Output the (x, y) coordinate of the center of the cell containing the given text.  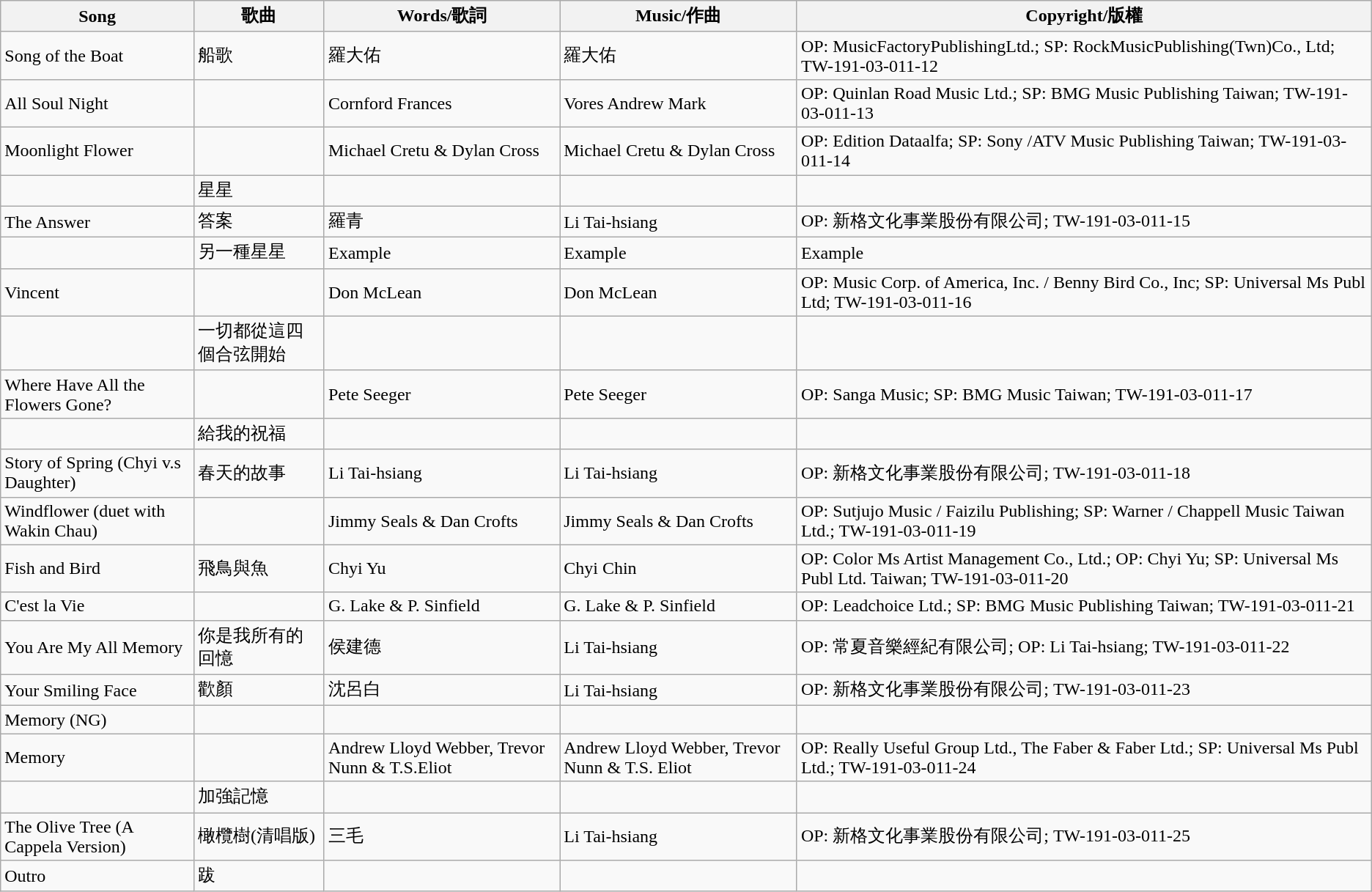
OP: MusicFactoryPublishingLtd.; SP: RockMusicPublishing(Twn)Co., Ltd; TW-191-03-011-12 (1084, 56)
OP: Sutjujo Music / Faizilu Publishing; SP: Warner / Chappell Music Taiwan Ltd.; TW-191-03-011-19 (1084, 520)
春天的故事 (259, 473)
OP: 常夏音樂經紀有限公司; OP: Li Tai-hsiang; TW-191-03-011-22 (1084, 647)
OP: Edition Dataalfa; SP: Sony /ATV Music Publishing Taiwan; TW-191-03-011-14 (1084, 151)
羅青 (441, 221)
Memory (NG) (97, 720)
OP: Leadchoice Ltd.; SP: BMG Music Publishing Taiwan; TW-191-03-011-21 (1084, 606)
OP: Sanga Music; SP: BMG Music Taiwan; TW-191-03-011-17 (1084, 394)
星星 (259, 191)
Chyi Chin (679, 569)
Windflower (duet with Wakin Chau) (97, 520)
歌曲 (259, 16)
一切都從這四個合弦開始 (259, 343)
OP: 新格文化事業股份有限公司; TW-191-03-011-23 (1084, 690)
The Olive Tree (A Cappela Version) (97, 836)
OP: Color Ms Artist Management Co., Ltd.; OP: Chyi Yu; SP: Universal Ms Publ Ltd. Taiwan; TW-191-03-011-20 (1084, 569)
OP: 新格文化事業股份有限公司; TW-191-03-011-18 (1084, 473)
You Are My All Memory (97, 647)
Cornford Frances (441, 103)
OP: Music Corp. of America, Inc. / Benny Bird Co., Inc; SP: Universal Ms Publ Ltd; TW-191-03-011-16 (1084, 292)
給我的祝福 (259, 434)
Fish and Bird (97, 569)
跋 (259, 877)
Story of Spring (Chyi v.s Daughter) (97, 473)
Where Have All the Flowers Gone? (97, 394)
另一種星星 (259, 254)
Copyright/版權 (1084, 16)
Memory (97, 758)
Chyi Yu (441, 569)
歡顏 (259, 690)
OP: Really Useful Group Ltd., The Faber & Faber Ltd.; SP: Universal Ms Publ Ltd.; TW-191-03-011-24 (1084, 758)
船歌 (259, 56)
The Answer (97, 221)
Vincent (97, 292)
你是我所有的回憶 (259, 647)
侯建德 (441, 647)
加強記憶 (259, 797)
Music/作曲 (679, 16)
Moonlight Flower (97, 151)
C'est la Vie (97, 606)
Words/歌詞 (441, 16)
飛鳥與魚 (259, 569)
答案 (259, 221)
沈呂白 (441, 690)
三毛 (441, 836)
Outro (97, 877)
OP: 新格文化事業股份有限公司; TW-191-03-011-15 (1084, 221)
OP: 新格文化事業股份有限公司; TW-191-03-011-25 (1084, 836)
Andrew Lloyd Webber, Trevor Nunn & T.S. Eliot (679, 758)
Song of the Boat (97, 56)
Andrew Lloyd Webber, Trevor Nunn & T.S.Eliot (441, 758)
OP: Quinlan Road Music Ltd.; SP: BMG Music Publishing Taiwan; TW-191-03-011-13 (1084, 103)
橄欖樹(清唱版) (259, 836)
Your Smiling Face (97, 690)
All Soul Night (97, 103)
Song (97, 16)
Vores Andrew Mark (679, 103)
